Search for the cell housing the specified text and yield its [x, y] center coordinate. 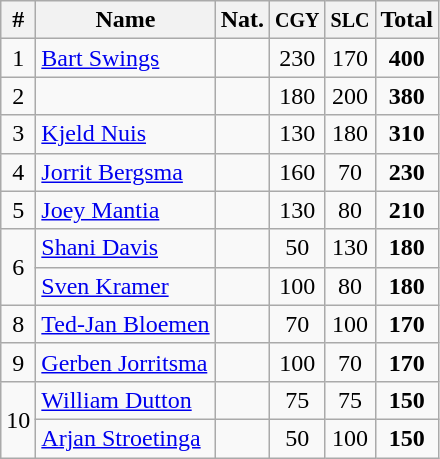
Joey Mantia [126, 210]
SLC [350, 20]
Shani Davis [126, 248]
# [18, 20]
380 [407, 96]
Ted-Jan Bloemen [126, 324]
Kjeld Nuis [126, 134]
Arjan Stroetinga [126, 438]
160 [298, 172]
2 [18, 96]
4 [18, 172]
William Dutton [126, 400]
8 [18, 324]
Sven Kramer [126, 286]
200 [350, 96]
Name [126, 20]
CGY [298, 20]
Jorrit Bergsma [126, 172]
5 [18, 210]
10 [18, 419]
Gerben Jorritsma [126, 362]
Bart Swings [126, 58]
400 [407, 58]
9 [18, 362]
310 [407, 134]
Nat. [242, 20]
1 [18, 58]
210 [407, 210]
3 [18, 134]
6 [18, 267]
Total [407, 20]
